Output the [X, Y] coordinate of the center of the cell containing the given text.  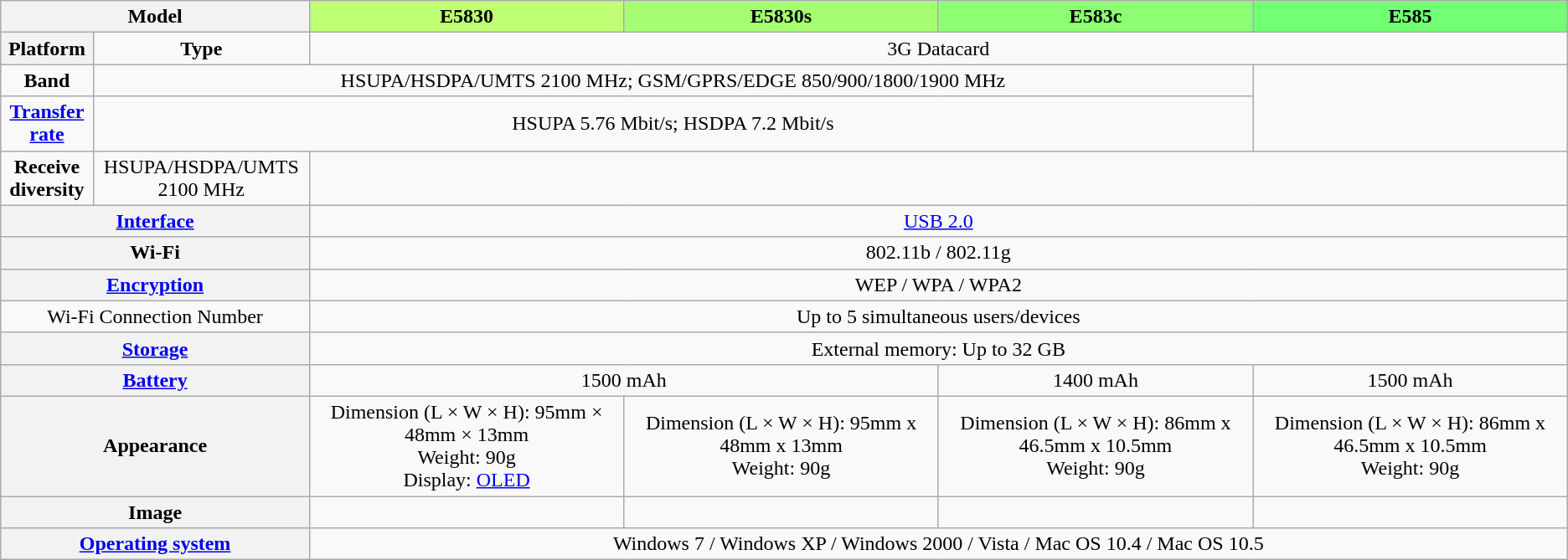
USB 2.0 [938, 221]
Wi-Fi [156, 253]
E5830s [781, 17]
1400 mAh [1096, 380]
3G Datacard [938, 49]
WEP / WPA / WPA2 [938, 285]
Dimension (L × W × H): 95mm x 48mm x 13mmWeight: 90g [781, 445]
Appearance [156, 445]
E585 [1411, 17]
Battery [156, 380]
Image [156, 511]
Encryption [156, 285]
Platform [47, 49]
E5830 [466, 17]
Type [201, 49]
Storage [156, 348]
Up to 5 simultaneous users/devices [938, 316]
HSUPA/HSDPA/UMTS 2100 MHz; GSM/GPRS/EDGE 850/900/1800/1900 MHz [673, 80]
Receive diversity [47, 177]
802.11b / 802.11g [938, 253]
External memory: Up to 32 GB [938, 348]
Windows 7 / Windows XP / Windows 2000 / Vista / Mac OS 10.4 / Mac OS 10.5 [938, 544]
Transfer rate [47, 124]
Dimension (L × W × H): 95mm × 48mm × 13mmWeight: 90gDisplay: OLED [466, 445]
E583c [1096, 17]
Model [156, 17]
HSUPA 5.76 Mbit/s; HSDPA 7.2 Mbit/s [673, 124]
Band [47, 80]
Operating system [156, 544]
Interface [156, 221]
HSUPA/HSDPA/UMTS 2100 MHz [201, 177]
Wi-Fi Connection Number [156, 316]
